Find where the given text appears and provide that cell's center as [X, Y] coordinate. 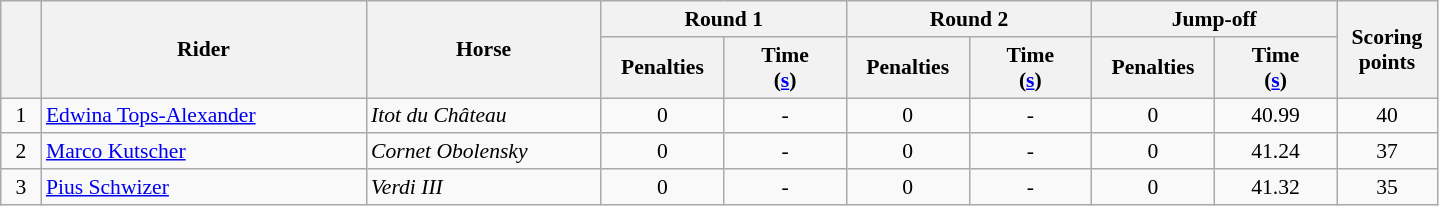
1 [21, 116]
Pius Schwizer [204, 187]
Edwina Tops-Alexander [204, 116]
35 [1387, 187]
Horse [484, 50]
40 [1387, 116]
Scoringpoints [1387, 50]
41.32 [1276, 187]
Cornet Obolensky [484, 152]
41.24 [1276, 152]
Round 1 [724, 19]
Marco Kutscher [204, 152]
Itot du Château [484, 116]
Verdi III [484, 187]
2 [21, 152]
40.99 [1276, 116]
Rider [204, 50]
Round 2 [968, 19]
3 [21, 187]
37 [1387, 152]
Jump-off [1214, 19]
